Extract the (x, y) coordinate from the center of the cell holding the provided text.  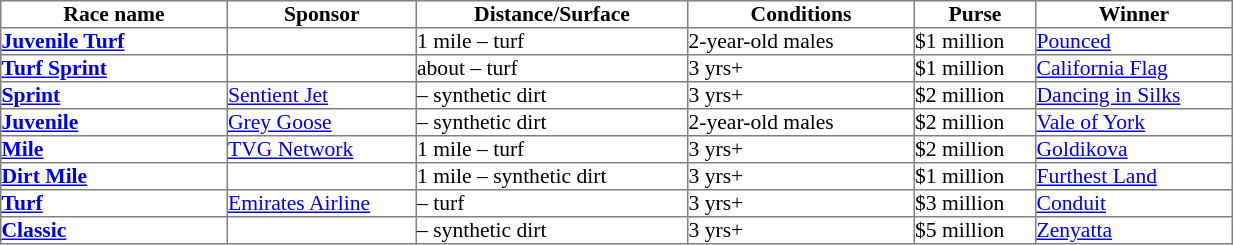
Sprint (114, 96)
Vale of York (1134, 122)
TVG Network (322, 150)
Emirates Airline (322, 204)
Mile (114, 150)
1 mile – synthetic dirt (552, 176)
about – turf (552, 68)
Race name (114, 14)
Turf Sprint (114, 68)
– turf (552, 204)
Conditions (801, 14)
Goldikova (1134, 150)
Turf (114, 204)
Pounced (1134, 42)
$3 million (975, 204)
Zenyatta (1134, 230)
Dirt Mile (114, 176)
$5 million (975, 230)
Sponsor (322, 14)
California Flag (1134, 68)
Dancing in Silks (1134, 96)
Distance/Surface (552, 14)
Furthest Land (1134, 176)
Grey Goose (322, 122)
Purse (975, 14)
Juvenile Turf (114, 42)
Winner (1134, 14)
Conduit (1134, 204)
Classic (114, 230)
Juvenile (114, 122)
Sentient Jet (322, 96)
